Search for the cell housing the specified text and yield its (x, y) center coordinate. 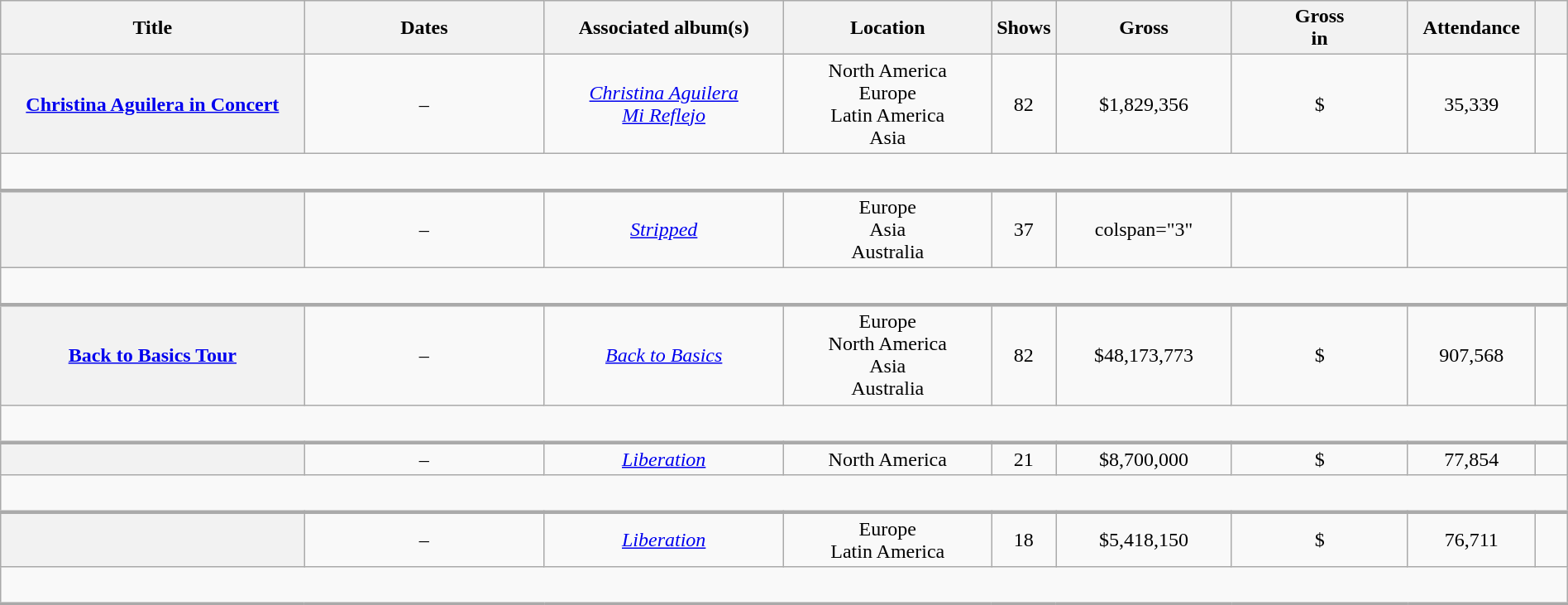
18 (1024, 540)
EuropeAsiaAustralia (888, 229)
77,854 (1472, 459)
$8,700,000 (1145, 459)
Back to Basics (664, 354)
colspan="3" (1145, 229)
Gross in (1320, 28)
$5,418,150 (1145, 540)
35,339 (1472, 104)
$48,173,773 (1145, 354)
EuropeLatin America (888, 540)
Location (888, 28)
Title (152, 28)
North America (888, 459)
Attendance (1472, 28)
Christina Aguilera in Concert (152, 104)
North AmericaEuropeLatin AmericaAsia (888, 104)
Associated album(s) (664, 28)
21 (1024, 459)
Gross (1145, 28)
907,568 (1472, 354)
Shows (1024, 28)
Stripped (664, 229)
Christina AguileraMi Reflejo (664, 104)
Back to Basics Tour (152, 354)
EuropeNorth AmericaAsiaAustralia (888, 354)
Dates (424, 28)
76,711 (1472, 540)
37 (1024, 229)
$1,829,356 (1145, 104)
